Return the [x, y] coordinate for the center point of the cell that contains the specified text.  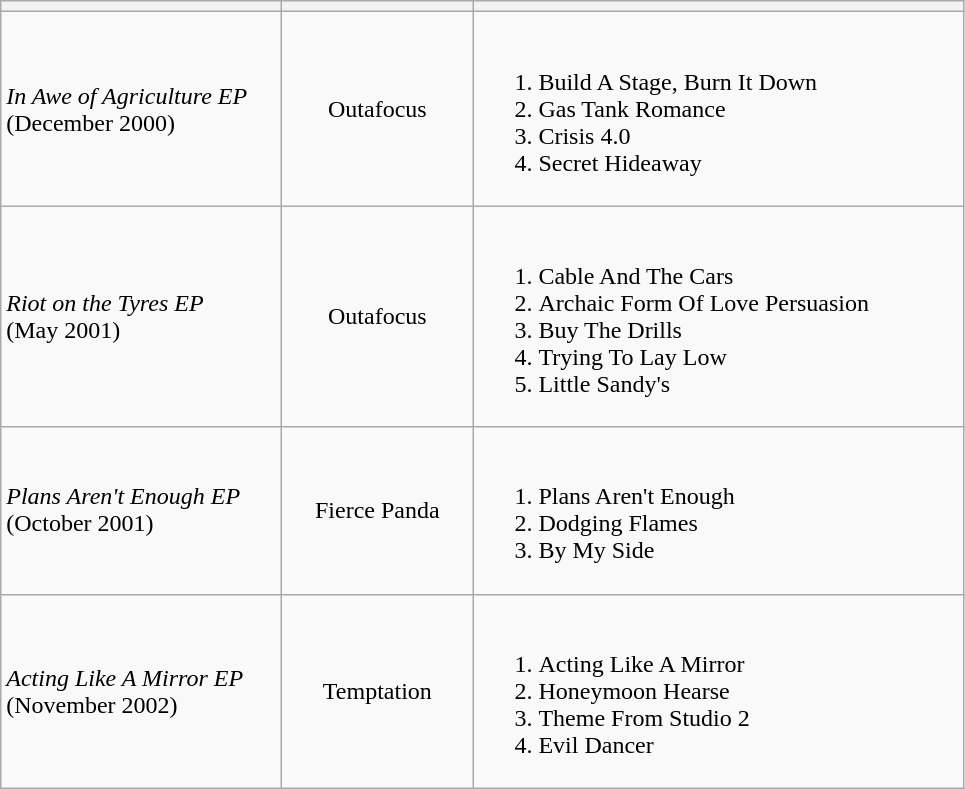
Plans Aren't EnoughDodging FlamesBy My Side [718, 510]
In Awe of Agriculture EP(December 2000) [142, 109]
Temptation [378, 691]
Acting Like A MirrorHoneymoon HearseTheme From Studio 2Evil Dancer [718, 691]
Cable And The CarsArchaic Form Of Love PersuasionBuy The DrillsTrying To Lay LowLittle Sandy's [718, 316]
Fierce Panda [378, 510]
Riot on the Tyres EP(May 2001) [142, 316]
Plans Aren't Enough EP(October 2001) [142, 510]
Acting Like A Mirror EP(November 2002) [142, 691]
Build A Stage, Burn It DownGas Tank RomanceCrisis 4.0Secret Hideaway [718, 109]
